Determine the (X, Y) coordinate at the center of the cell enclosing the given text.  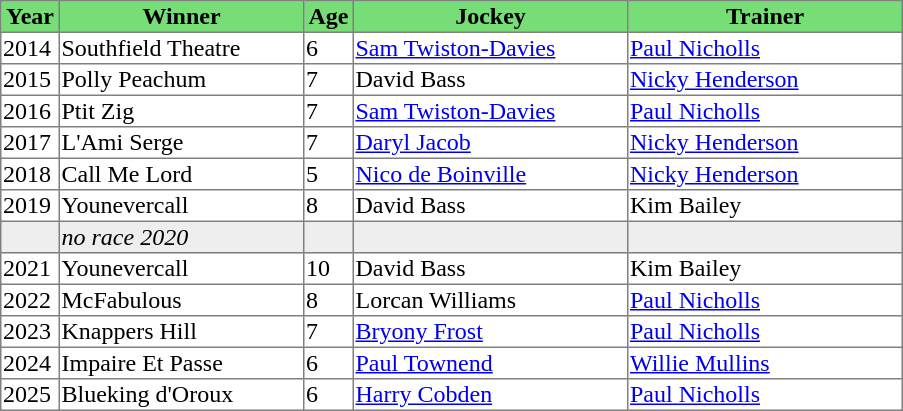
2023 (30, 332)
2016 (30, 111)
Year (30, 17)
McFabulous (181, 300)
Impaire Et Passe (181, 363)
2024 (30, 363)
Southfield Theatre (181, 48)
Winner (181, 17)
2019 (30, 206)
Polly Peachum (181, 80)
5 (329, 174)
2018 (30, 174)
Age (329, 17)
Bryony Frost (490, 332)
Blueking d'Oroux (181, 395)
Daryl Jacob (490, 143)
Jockey (490, 17)
2015 (30, 80)
Knappers Hill (181, 332)
Harry Cobden (490, 395)
Trainer (765, 17)
Paul Townend (490, 363)
L'Ami Serge (181, 143)
Call Me Lord (181, 174)
2017 (30, 143)
2021 (30, 269)
2025 (30, 395)
10 (329, 269)
Willie Mullins (765, 363)
Nico de Boinville (490, 174)
Ptit Zig (181, 111)
2022 (30, 300)
no race 2020 (181, 237)
2014 (30, 48)
Lorcan Williams (490, 300)
